Search for the cell housing the specified text and yield its (x, y) center coordinate. 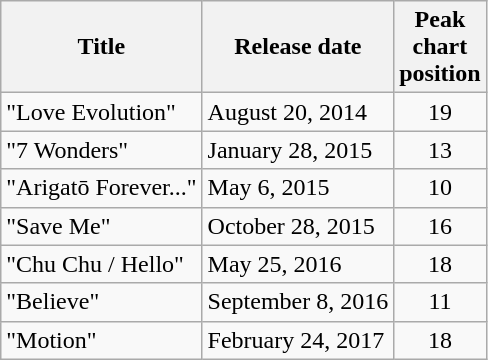
October 28, 2015 (298, 226)
Title (102, 47)
16 (440, 226)
"Arigatō Forever..." (102, 188)
11 (440, 302)
19 (440, 112)
"7 Wonders" (102, 150)
13 (440, 150)
September 8, 2016 (298, 302)
"Save Me" (102, 226)
"Love Evolution" (102, 112)
January 28, 2015 (298, 150)
May 25, 2016 (298, 264)
August 20, 2014 (298, 112)
May 6, 2015 (298, 188)
February 24, 2017 (298, 340)
"Chu Chu / Hello" (102, 264)
Peak chart position (440, 47)
10 (440, 188)
Release date (298, 47)
"Motion" (102, 340)
"Believe" (102, 302)
